For the text-containing cell, return its midpoint in [x, y] coordinate format. 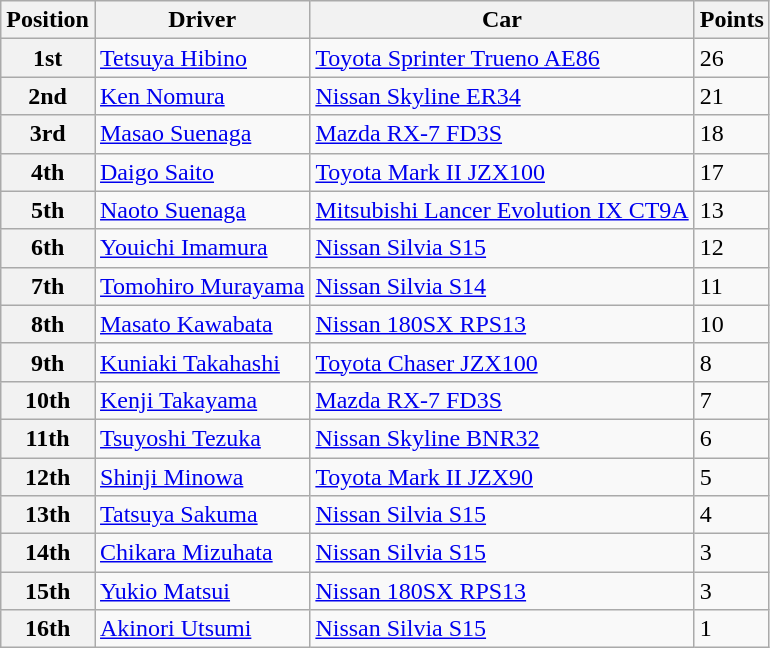
Tsuyoshi Tezuka [202, 438]
Yukio Matsui [202, 591]
8 [732, 362]
Nissan Skyline BNR32 [502, 438]
1 [732, 629]
11 [732, 286]
6th [48, 248]
4th [48, 172]
Daigo Saito [202, 172]
11th [48, 438]
Tomohiro Murayama [202, 286]
Masato Kawabata [202, 324]
Shinji Minowa [202, 477]
12th [48, 477]
Akinori Utsumi [202, 629]
3rd [48, 134]
26 [732, 58]
Nissan Silvia S14 [502, 286]
Toyota Mark II JZX100 [502, 172]
4 [732, 515]
Nissan Skyline ER34 [502, 96]
6 [732, 438]
10 [732, 324]
7th [48, 286]
16th [48, 629]
17 [732, 172]
Toyota Mark II JZX90 [502, 477]
Position [48, 20]
Chikara Mizuhata [202, 553]
Toyota Chaser JZX100 [502, 362]
Masao Suenaga [202, 134]
Car [502, 20]
Toyota Sprinter Trueno AE86 [502, 58]
7 [732, 400]
9th [48, 362]
Kenji Takayama [202, 400]
Tatsuya Sakuma [202, 515]
Naoto Suenaga [202, 210]
8th [48, 324]
5 [732, 477]
Youichi Imamura [202, 248]
15th [48, 591]
10th [48, 400]
Points [732, 20]
5th [48, 210]
Driver [202, 20]
2nd [48, 96]
Mitsubishi Lancer Evolution IX CT9A [502, 210]
Kuniaki Takahashi [202, 362]
14th [48, 553]
13th [48, 515]
13 [732, 210]
Tetsuya Hibino [202, 58]
21 [732, 96]
18 [732, 134]
12 [732, 248]
1st [48, 58]
Ken Nomura [202, 96]
